Detect which cell encompasses the target text, then output its (X, Y) center coordinate. 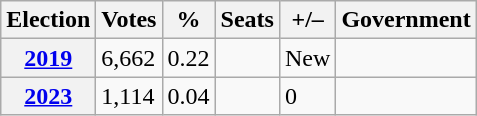
0 (307, 96)
+/– (307, 20)
2023 (48, 96)
Government (406, 20)
Votes (129, 20)
Election (48, 20)
% (188, 20)
Seats (247, 20)
1,114 (129, 96)
New (307, 58)
6,662 (129, 58)
0.04 (188, 96)
0.22 (188, 58)
2019 (48, 58)
